Locate the cell with the specified text and output its [X, Y] center coordinate. 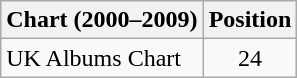
Chart (2000–2009) [102, 20]
Position [250, 20]
UK Albums Chart [102, 58]
24 [250, 58]
